Extract the (X, Y) coordinate from the center of the cell holding the provided text.  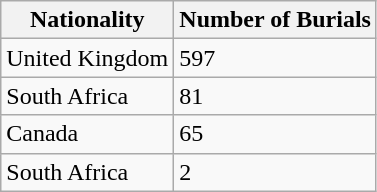
2 (276, 172)
Canada (88, 134)
Number of Burials (276, 20)
597 (276, 58)
Nationality (88, 20)
65 (276, 134)
81 (276, 96)
United Kingdom (88, 58)
